Pinpoint the cell where the given text exists, returning its [x, y] midpoint coordinate. 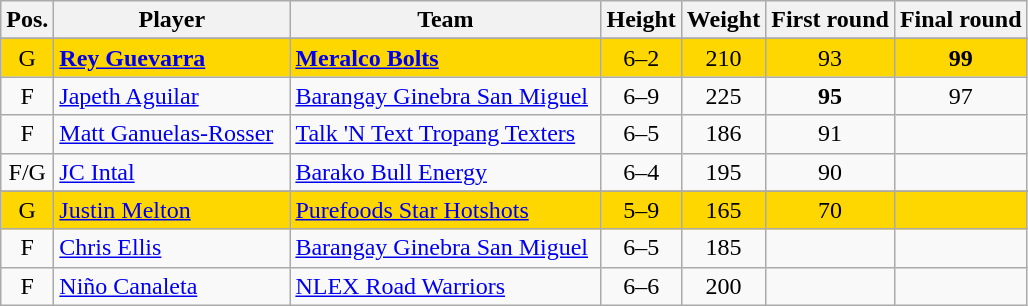
F/G [28, 172]
Player [172, 20]
6–4 [641, 172]
Justin Melton [172, 210]
5–9 [641, 210]
Height [641, 20]
99 [960, 58]
165 [723, 210]
6–2 [641, 58]
6–6 [641, 286]
JC Intal [172, 172]
6–9 [641, 96]
95 [830, 96]
Rey Guevarra [172, 58]
186 [723, 134]
195 [723, 172]
Pos. [28, 20]
97 [960, 96]
225 [723, 96]
91 [830, 134]
185 [723, 248]
Weight [723, 20]
Japeth Aguilar [172, 96]
Matt Ganuelas-Rosser [172, 134]
210 [723, 58]
93 [830, 58]
Purefoods Star Hotshots [446, 210]
First round [830, 20]
Team [446, 20]
NLEX Road Warriors [446, 286]
Final round [960, 20]
Chris Ellis [172, 248]
Meralco Bolts [446, 58]
Talk 'N Text Tropang Texters [446, 134]
90 [830, 172]
Barako Bull Energy [446, 172]
200 [723, 286]
70 [830, 210]
Niño Canaleta [172, 286]
